Scan for the cell matching the given text and deliver its (X, Y) coordinate at center. 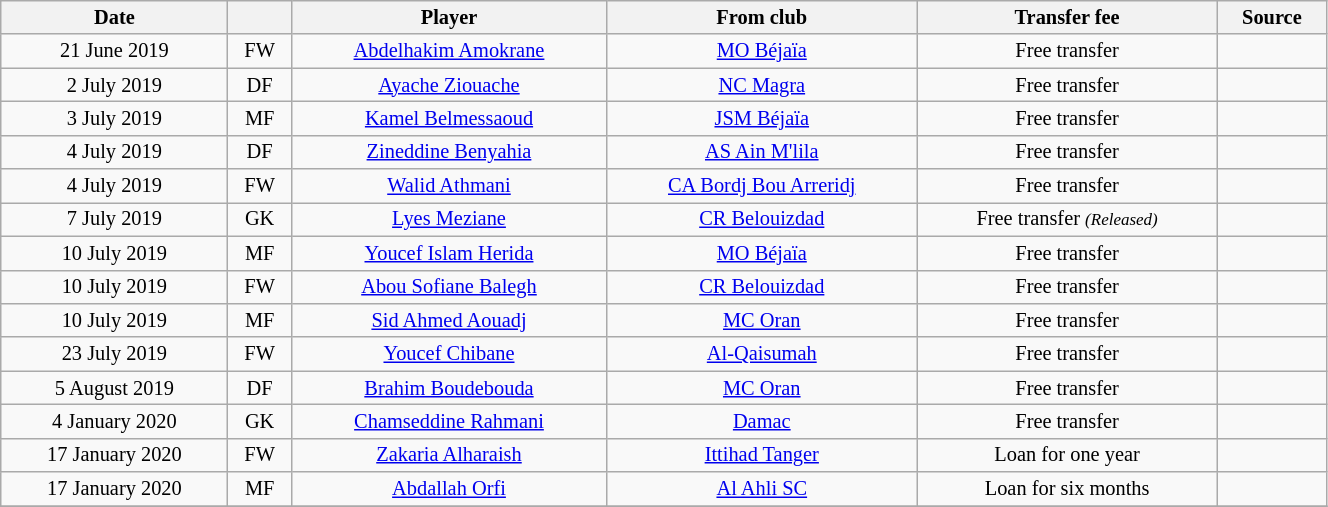
23 July 2019 (114, 354)
Chamseddine Rahmani (448, 421)
Lyes Meziane (448, 219)
Walid Athmani (448, 186)
Player (448, 17)
Youcef Chibane (448, 354)
21 June 2019 (114, 51)
Al-Qaisumah (762, 354)
Ittihad Tanger (762, 455)
Abou Sofiane Balegh (448, 287)
Free transfer (Released) (1067, 219)
2 July 2019 (114, 85)
Abdelhakim Amokrane (448, 51)
5 August 2019 (114, 388)
Transfer fee (1067, 17)
Date (114, 17)
Youcef Islam Herida (448, 253)
Zineddine Benyahia (448, 152)
Al Ahli SC (762, 489)
Zakaria Alharaish (448, 455)
From club (762, 17)
JSM Béjaïa (762, 118)
Sid Ahmed Aouadj (448, 320)
7 July 2019 (114, 219)
Abdallah Orfi (448, 489)
NC Magra (762, 85)
Brahim Boudebouda (448, 388)
Damac (762, 421)
AS Ain M'lila (762, 152)
3 July 2019 (114, 118)
Source (1272, 17)
4 January 2020 (114, 421)
CA Bordj Bou Arreridj (762, 186)
Ayache Ziouache (448, 85)
Loan for one year (1067, 455)
Loan for six months (1067, 489)
Kamel Belmessaoud (448, 118)
